Determine the [X, Y] coordinate at the center of the cell enclosing the given text.  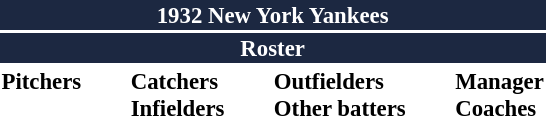
Roster [272, 48]
1932 New York Yankees [272, 15]
